For the text-containing cell, return its midpoint in [X, Y] coordinate format. 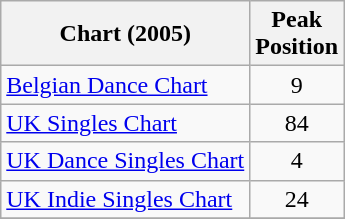
PeakPosition [297, 34]
UK Indie Singles Chart [126, 199]
9 [297, 85]
24 [297, 199]
Chart (2005) [126, 34]
UK Singles Chart [126, 123]
Belgian Dance Chart [126, 85]
UK Dance Singles Chart [126, 161]
84 [297, 123]
4 [297, 161]
